Identify which cell holds the provided text, then report its [x, y] central coordinate. 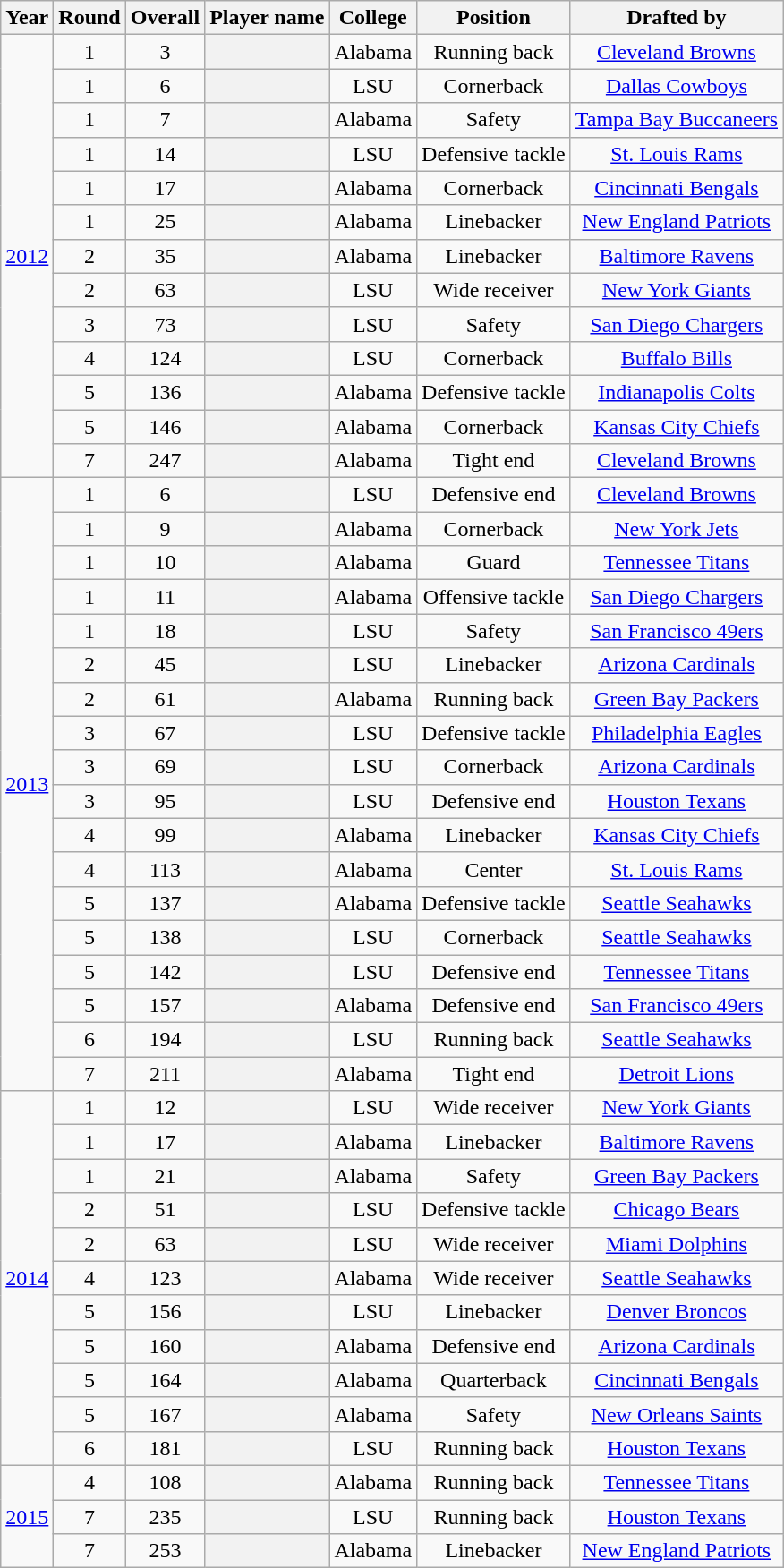
Player name [267, 18]
Buffalo Bills [677, 358]
Indianapolis Colts [677, 392]
18 [165, 631]
113 [165, 869]
137 [165, 903]
156 [165, 1312]
2013 [27, 784]
Drafted by [677, 18]
108 [165, 1482]
160 [165, 1346]
51 [165, 1210]
Dallas Cowboys [677, 86]
2014 [27, 1278]
Denver Broncos [677, 1312]
Center [494, 869]
142 [165, 971]
2012 [27, 256]
146 [165, 427]
14 [165, 154]
45 [165, 665]
Quarterback [494, 1380]
11 [165, 597]
Overall [165, 18]
35 [165, 256]
73 [165, 324]
Position [494, 18]
25 [165, 222]
124 [165, 358]
Guard [494, 563]
157 [165, 1006]
Offensive tackle [494, 597]
New Orleans Saints [677, 1414]
61 [165, 699]
21 [165, 1176]
235 [165, 1517]
194 [165, 1040]
123 [165, 1278]
2015 [27, 1516]
Chicago Bears [677, 1210]
253 [165, 1551]
181 [165, 1448]
67 [165, 733]
9 [165, 529]
138 [165, 937]
Philadelphia Eagles [677, 733]
New York Jets [677, 529]
95 [165, 801]
Detroit Lions [677, 1074]
Round [89, 18]
College [373, 18]
Tampa Bay Buccaneers [677, 120]
99 [165, 835]
12 [165, 1108]
69 [165, 767]
164 [165, 1380]
136 [165, 392]
247 [165, 461]
Miami Dolphins [677, 1244]
10 [165, 563]
211 [165, 1074]
Year [27, 18]
167 [165, 1414]
